Return the (X, Y) coordinate for the center point of the cell that contains the specified text.  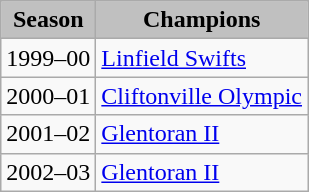
Champions (202, 20)
1999–00 (48, 58)
Cliftonville Olympic (202, 96)
Season (48, 20)
2000–01 (48, 96)
2002–03 (48, 172)
2001–02 (48, 134)
Linfield Swifts (202, 58)
